Determine the [X, Y] coordinate at the center of the cell enclosing the given text.  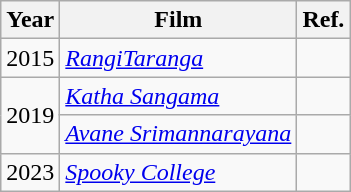
Film [178, 20]
Year [30, 20]
Ref. [324, 20]
Katha Sangama [178, 96]
Spooky College [178, 172]
2015 [30, 58]
RangiTaranga [178, 58]
2023 [30, 172]
2019 [30, 115]
Avane Srimannarayana [178, 134]
